Return the (X, Y) coordinate for the center point of the cell that contains the specified text.  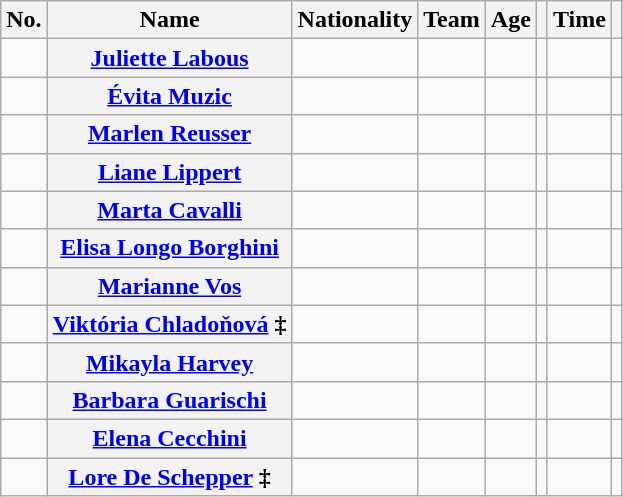
Marlen Reusser (170, 134)
Liane Lippert (170, 172)
Team (452, 20)
Viktória Chladoňová ‡ (170, 324)
No. (24, 20)
Lore De Schepper ‡ (170, 477)
Mikayla Harvey (170, 362)
Marta Cavalli (170, 210)
Elena Cecchini (170, 438)
Nationality (355, 20)
Juliette Labous (170, 58)
Time (579, 20)
Name (170, 20)
Age (510, 20)
Barbara Guarischi (170, 400)
Marianne Vos (170, 286)
Évita Muzic (170, 96)
Elisa Longo Borghini (170, 248)
